Provide the [x, y] coordinate of the cell's center where the given text is located.  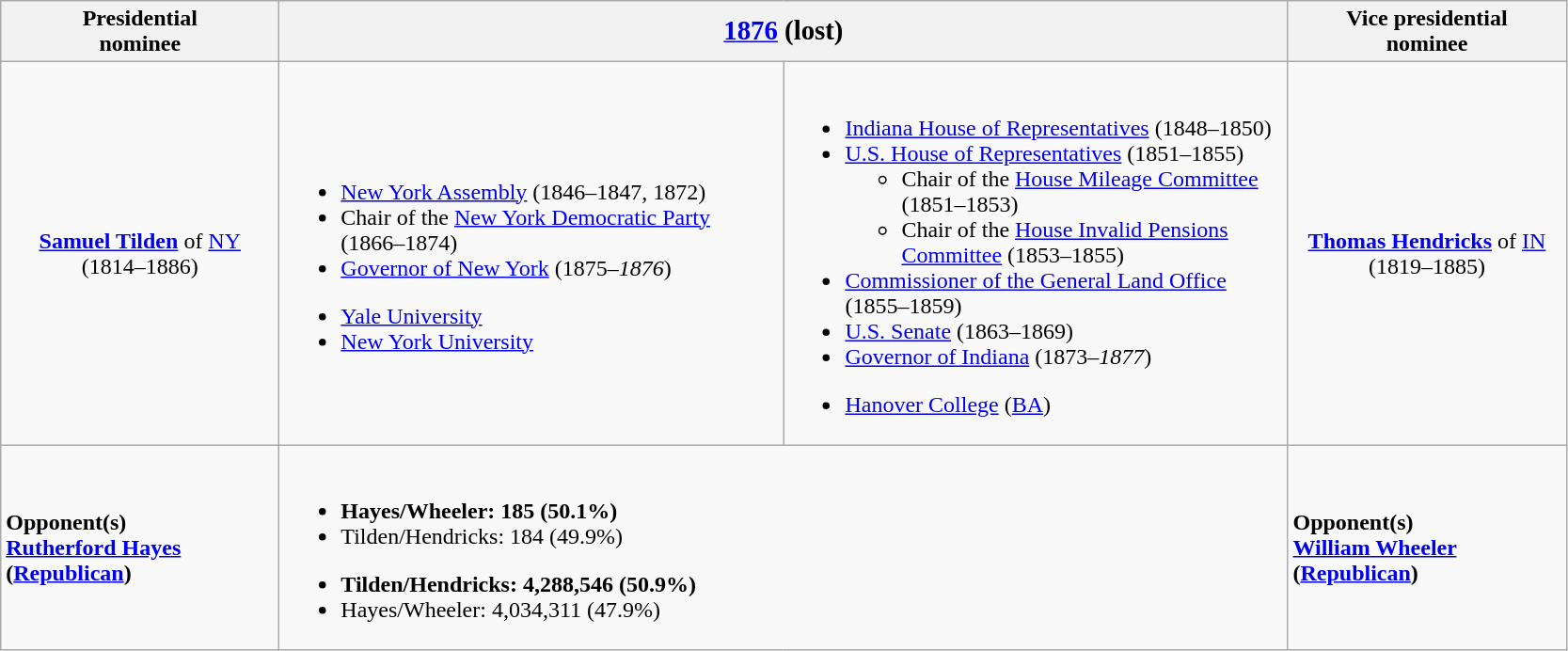
1876 (lost) [784, 32]
Opponent(s)William Wheeler (Republican) [1427, 548]
Thomas Hendricks of IN(1819–1885) [1427, 254]
Opponent(s)Rutherford Hayes (Republican) [140, 548]
Vice presidentialnominee [1427, 32]
Hayes/Wheeler: 185 (50.1%)Tilden/Hendricks: 184 (49.9%)Tilden/Hendricks: 4,288,546 (50.9%)Hayes/Wheeler: 4,034,311 (47.9%) [784, 548]
Samuel Tilden of NY(1814–1886) [140, 254]
Presidentialnominee [140, 32]
